Provide the (x, y) coordinate of the cell's center where the given text is located.  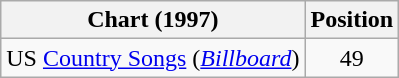
Position (352, 20)
49 (352, 58)
US Country Songs (Billboard) (153, 58)
Chart (1997) (153, 20)
